Return the (X, Y) coordinate for the center point of the cell that contains the specified text.  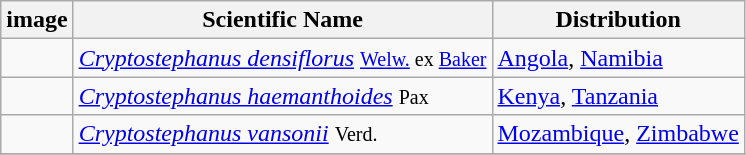
Scientific Name (282, 20)
Cryptostephanus densiflorus Welw. ex Baker (282, 58)
image (37, 20)
Distribution (618, 20)
Mozambique, Zimbabwe (618, 134)
Kenya, Tanzania (618, 96)
Cryptostephanus vansonii Verd. (282, 134)
Angola, Namibia (618, 58)
Cryptostephanus haemanthoides Pax (282, 96)
